Search for the cell housing the specified text and yield its [X, Y] center coordinate. 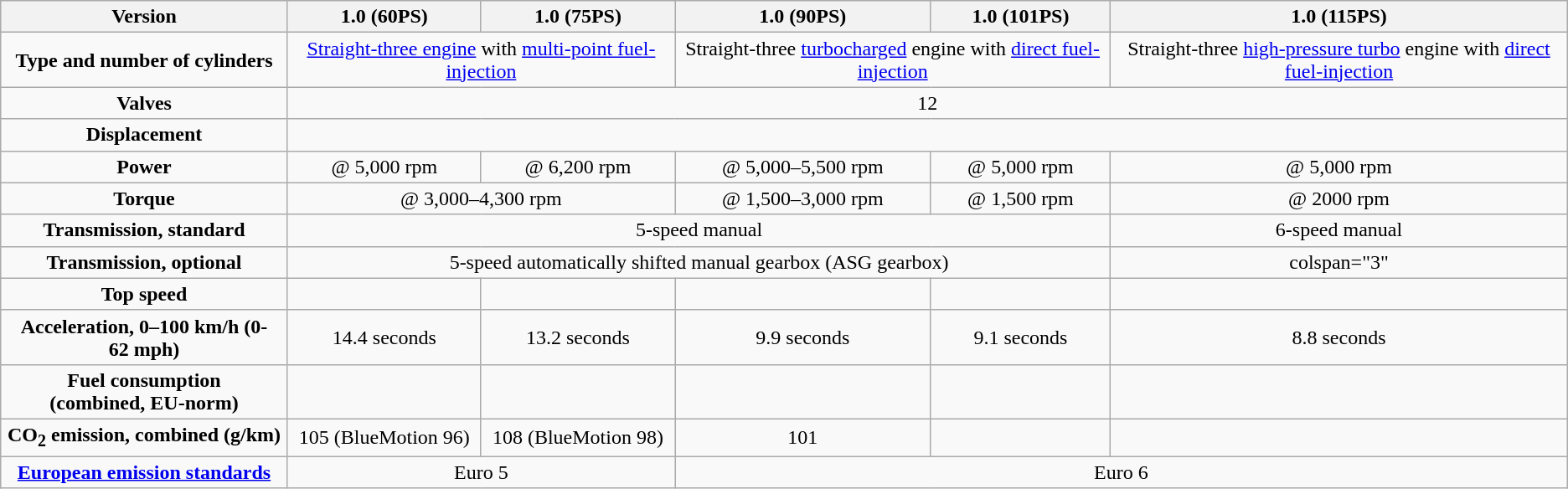
Euro 5 [481, 472]
@ 1,500–3,000 rpm [803, 198]
105 (BlueMotion 96) [384, 437]
@ 6,200 rpm [578, 167]
9.1 seconds [1020, 337]
@ 1,500 rpm [1020, 198]
9.9 seconds [803, 337]
colspan="3" [1338, 262]
Top speed [144, 294]
@ 5,000–5,500 rpm [803, 167]
Valves [144, 103]
Version [144, 17]
Transmission, standard [144, 230]
Euro 6 [1122, 472]
5-speed automatically shifted manual gearbox (ASG gearbox) [699, 262]
108 (BlueMotion 98) [578, 437]
Transmission, optional [144, 262]
13.2 seconds [578, 337]
Power [144, 167]
Type and number of cylinders [144, 60]
@ 2000 rpm [1338, 198]
Fuel consumption (combined, EU-norm) [144, 392]
1.0 (75PS) [578, 17]
CO2 emission, combined (g/km) [144, 437]
Straight-three high-pressure turbo engine with direct fuel-injection [1338, 60]
14.4 seconds [384, 337]
1.0 (90PS) [803, 17]
8.8 seconds [1338, 337]
Acceleration, 0–100 km/h (0-62 mph) [144, 337]
1.0 (60PS) [384, 17]
Straight-three engine with multi-point fuel-injection [481, 60]
Torque [144, 198]
@ 3,000–4,300 rpm [481, 198]
6-speed manual [1338, 230]
Straight-three turbocharged engine with direct fuel-injection [893, 60]
Displacement [144, 135]
1.0 (115PS) [1338, 17]
5-speed manual [699, 230]
European emission standards [144, 472]
1.0 (101PS) [1020, 17]
101 [803, 437]
12 [927, 103]
